Locate the cell with the specified text and output its (X, Y) center coordinate. 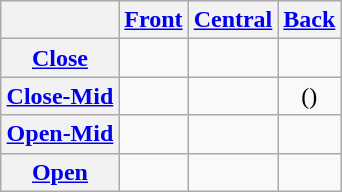
Open (60, 172)
Close-Mid (60, 96)
Close (60, 58)
Open-Mid (60, 134)
Front (154, 20)
Back (310, 20)
Central (233, 20)
() (310, 96)
